Return the (X, Y) coordinate for the center point of the cell that contains the specified text.  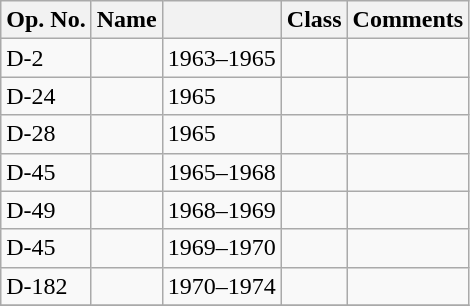
1963–1965 (222, 58)
1970–1974 (222, 286)
Op. No. (46, 20)
D-2 (46, 58)
D-28 (46, 134)
1968–1969 (222, 210)
Comments (408, 20)
D-24 (46, 96)
1969–1970 (222, 248)
D-49 (46, 210)
Name (126, 20)
Class (314, 20)
1965–1968 (222, 172)
D-182 (46, 286)
